Return (X, Y) of the center of cell containing provided text 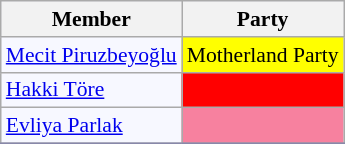
Mecit Piruzbeyoğlu (92, 55)
Party (263, 19)
Motherland Party (263, 55)
Hakki Töre (92, 90)
Evliya Parlak (92, 126)
Member (92, 19)
